Find where the given text appears and provide that cell's center as (X, Y) coordinate. 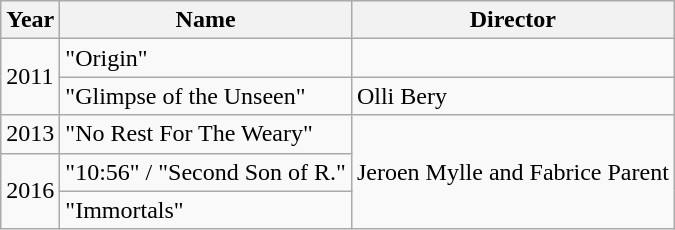
Olli Bery (512, 96)
Year (30, 20)
"Immortals" (206, 210)
Jeroen Mylle and Fabrice Parent (512, 172)
"No Rest For The Weary" (206, 134)
Director (512, 20)
"10:56" / "Second Son of R." (206, 172)
2013 (30, 134)
2011 (30, 77)
Name (206, 20)
"Glimpse of the Unseen" (206, 96)
2016 (30, 191)
"Origin" (206, 58)
